For the text-containing cell, return its midpoint in [X, Y] coordinate format. 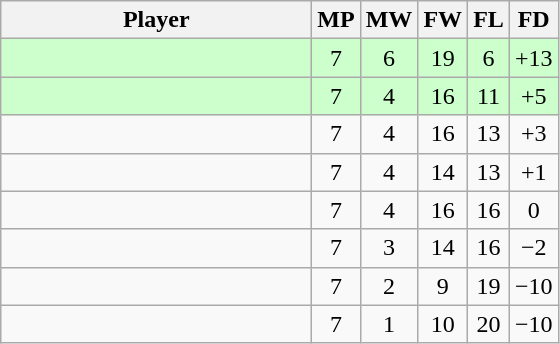
FW [443, 20]
FD [534, 20]
+3 [534, 134]
0 [534, 210]
MP [336, 20]
+13 [534, 58]
MW [389, 20]
+5 [534, 96]
9 [443, 286]
1 [389, 324]
2 [389, 286]
FL [489, 20]
10 [443, 324]
11 [489, 96]
−2 [534, 248]
20 [489, 324]
Player [156, 20]
+1 [534, 172]
3 [389, 248]
